Output the (X, Y) coordinate of the center of the cell containing the given text.  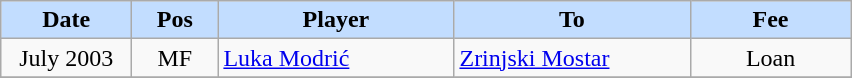
Luka Modrić (336, 58)
To (572, 20)
Loan (770, 58)
Player (336, 20)
Date (66, 20)
MF (175, 58)
Fee (770, 20)
Zrinjski Mostar (572, 58)
Pos (175, 20)
July 2003 (66, 58)
